Pinpoint the cell where the given text exists, returning its (X, Y) midpoint coordinate. 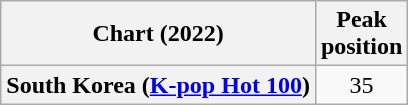
Chart (2022) (158, 34)
South Korea (K-pop Hot 100) (158, 85)
35 (361, 85)
Peakposition (361, 34)
